Return the (x, y) coordinate for the center point of the cell that contains the specified text.  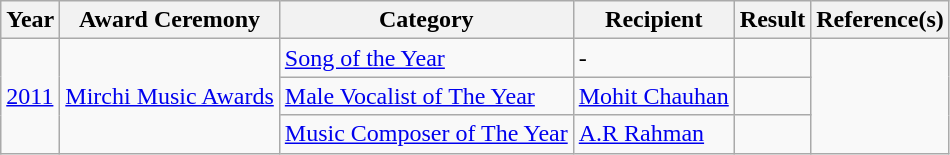
Male Vocalist of The Year (426, 96)
A.R Rahman (654, 134)
- (654, 58)
Song of the Year (426, 58)
Result (772, 20)
Reference(s) (880, 20)
Music Composer of The Year (426, 134)
Category (426, 20)
Mohit Chauhan (654, 96)
Mirchi Music Awards (170, 96)
Award Ceremony (170, 20)
2011 (30, 96)
Year (30, 20)
Recipient (654, 20)
